Determine the [X, Y] coordinate at the center of the cell enclosing the given text.  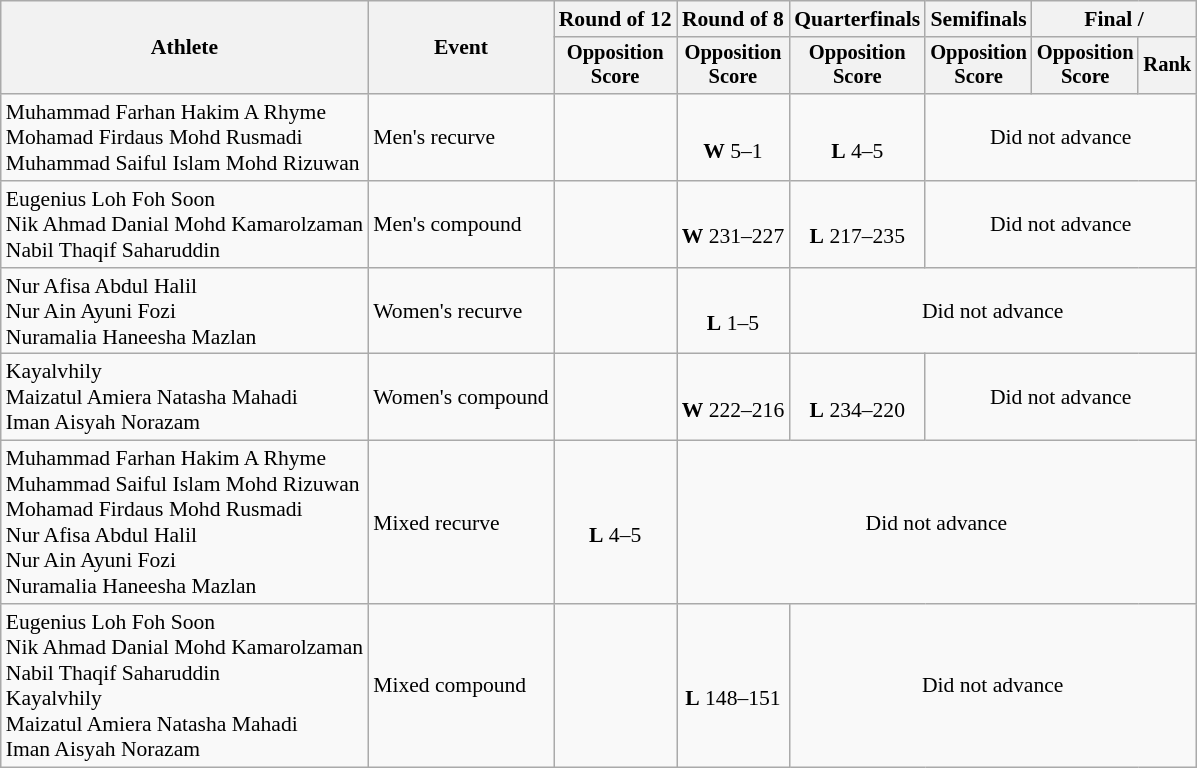
Eugenius Loh Foh Soon Nik Ahmad Danial Mohd Kamarolzaman Nabil Thaqif Saharuddin [184, 224]
L 217–235 [857, 224]
L 1–5 [734, 312]
Round of 12 [616, 19]
Women's compound [461, 398]
Round of 8 [734, 19]
Men's compound [461, 224]
Eugenius Loh Foh Soon Nik Ahmad Danial Mohd Kamarolzaman Nabil Thaqif Saharuddin Kayalvhily Maizatul Amiera Natasha Mahadi Iman Aisyah Norazam [184, 686]
L 234–220 [857, 398]
Semifinals [978, 19]
Mixed recurve [461, 522]
Final / [1114, 19]
Kayalvhily Maizatul Amiera Natasha Mahadi Iman Aisyah Norazam [184, 398]
Mixed compound [461, 686]
Event [461, 48]
Women's recurve [461, 312]
Men's recurve [461, 138]
Quarterfinals [857, 19]
Rank [1167, 66]
Nur Afisa Abdul Halil Nur Ain Ayuni Fozi Nuramalia Haneesha Mazlan [184, 312]
Athlete [184, 48]
W 5–1 [734, 138]
Muhammad Farhan Hakim A Rhyme Mohamad Firdaus Mohd Rusmadi Muhammad Saiful Islam Mohd Rizuwan [184, 138]
W 222–216 [734, 398]
W 231–227 [734, 224]
L 148–151 [734, 686]
